Scan for the cell matching the given text and deliver its [X, Y] coordinate at center. 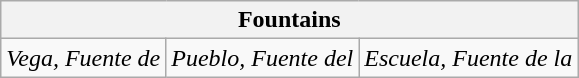
Fountains [290, 20]
Pueblo, Fuente del [262, 58]
Vega, Fuente de [84, 58]
Escuela, Fuente de la [468, 58]
